Return [X, Y] of the center of cell containing provided text 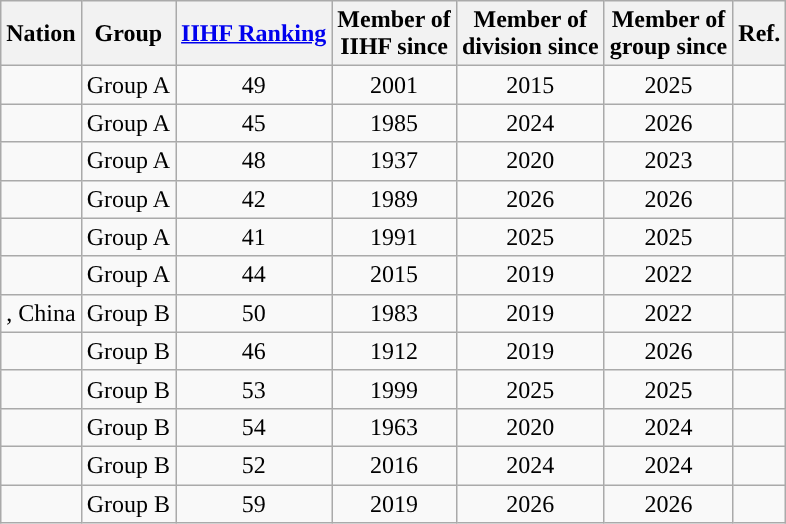
49 [254, 85]
46 [254, 351]
Nation [41, 34]
44 [254, 275]
1963 [394, 427]
Member ofgroup since [668, 34]
2001 [394, 85]
1937 [394, 161]
50 [254, 313]
2016 [394, 465]
48 [254, 161]
1999 [394, 389]
Group [128, 34]
1983 [394, 313]
1989 [394, 199]
IIHF Ranking [254, 34]
Ref. [760, 34]
41 [254, 237]
1912 [394, 351]
Member ofdivision since [530, 34]
Member ofIIHF since [394, 34]
2023 [668, 161]
45 [254, 123]
42 [254, 199]
1985 [394, 123]
59 [254, 503]
52 [254, 465]
53 [254, 389]
1991 [394, 237]
, China [41, 313]
54 [254, 427]
